Return (x, y) of the center of cell containing provided text 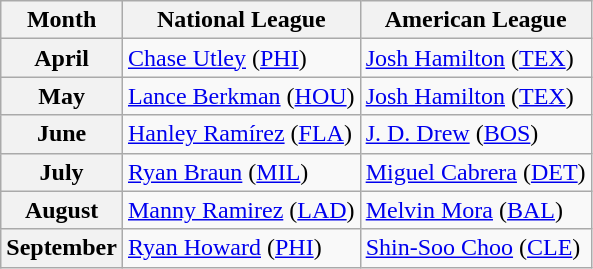
August (62, 210)
National League (241, 20)
Manny Ramirez (LAD) (241, 210)
Shin-Soo Choo (CLE) (476, 248)
April (62, 58)
Month (62, 20)
Miguel Cabrera (DET) (476, 172)
May (62, 96)
American League (476, 20)
Lance Berkman (HOU) (241, 96)
Hanley Ramírez (FLA) (241, 134)
July (62, 172)
September (62, 248)
Chase Utley (PHI) (241, 58)
Ryan Braun (MIL) (241, 172)
J. D. Drew (BOS) (476, 134)
June (62, 134)
Melvin Mora (BAL) (476, 210)
Ryan Howard (PHI) (241, 248)
